For the text-containing cell, return its midpoint in (X, Y) coordinate format. 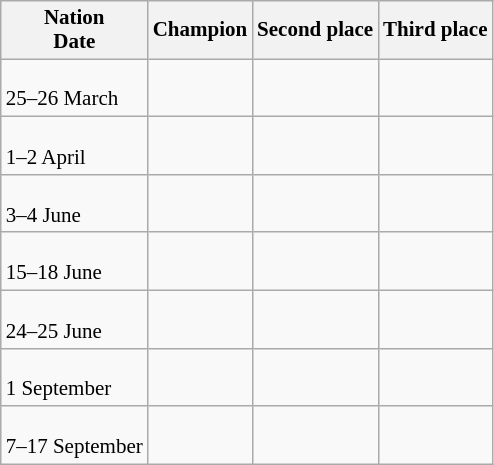
15–18 June (74, 261)
Third place (435, 30)
1 September (74, 377)
7–17 September (74, 435)
1–2 April (74, 146)
24–25 June (74, 319)
Champion (200, 30)
Second place (315, 30)
3–4 June (74, 203)
25–26 March (74, 88)
Nation Date (74, 30)
